Locate the cell with the specified text and output its (X, Y) center coordinate. 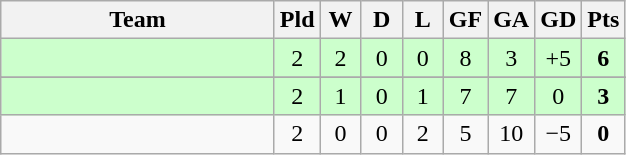
5 (465, 134)
Pts (604, 20)
−5 (558, 134)
GD (558, 20)
GF (465, 20)
D (382, 20)
Pld (297, 20)
8 (465, 58)
6 (604, 58)
+5 (558, 58)
GA (512, 20)
Team (138, 20)
W (340, 20)
L (422, 20)
10 (512, 134)
